Extract the (X, Y) coordinate from the center of the cell holding the provided text.  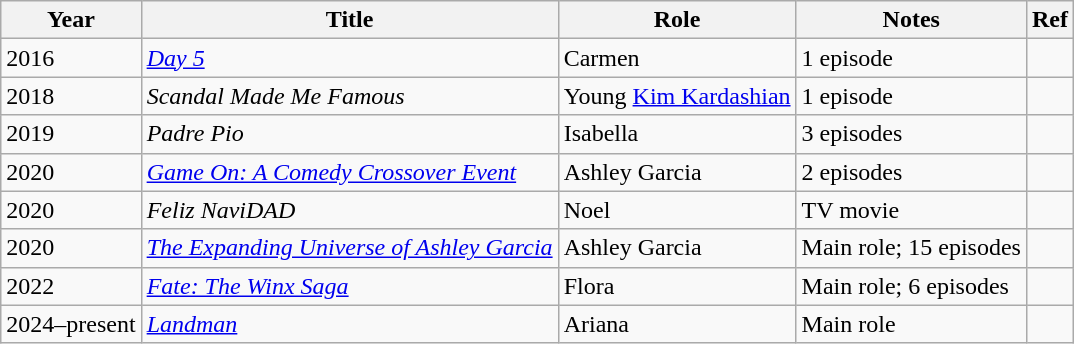
Main role; 6 episodes (911, 286)
2018 (71, 96)
Notes (911, 20)
Ariana (677, 324)
Carmen (677, 58)
Noel (677, 210)
TV movie (911, 210)
Scandal Made Me Famous (350, 96)
Fate: The Winx Saga (350, 286)
2016 (71, 58)
Day 5 (350, 58)
Feliz NaviDAD (350, 210)
Main role (911, 324)
3 episodes (911, 134)
2022 (71, 286)
Ref (1050, 20)
Game On: A Comedy Crossover Event (350, 172)
The Expanding Universe of Ashley Garcia (350, 248)
2 episodes (911, 172)
Landman (350, 324)
Title (350, 20)
Role (677, 20)
2019 (71, 134)
Year (71, 20)
Padre Pio (350, 134)
Isabella (677, 134)
Young Kim Kardashian (677, 96)
Main role; 15 episodes (911, 248)
Flora (677, 286)
2024–present (71, 324)
